For the text-containing cell, return its midpoint in [X, Y] coordinate format. 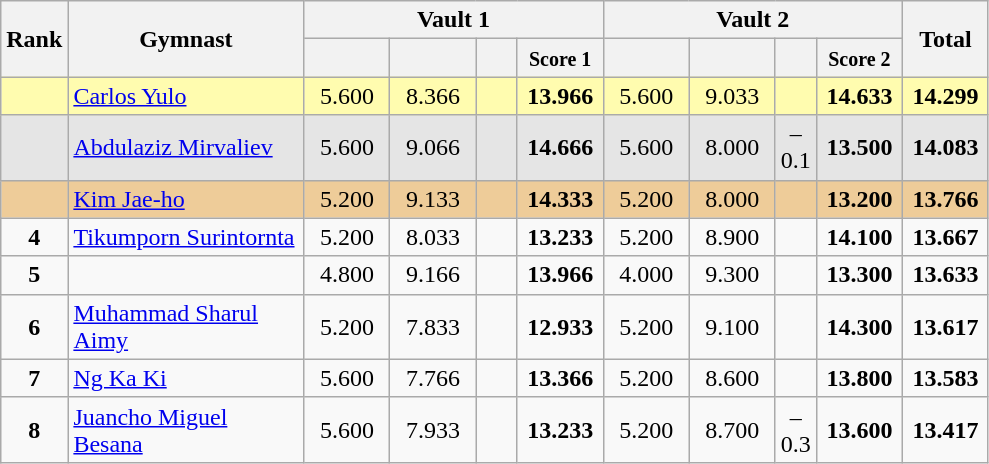
Kim Jae-ho [186, 199]
8 [34, 430]
8.900 [732, 237]
Gymnast [186, 39]
9.300 [732, 275]
13.766 [945, 199]
Ng Ka Ki [186, 378]
–0.1 [796, 148]
9.100 [732, 326]
13.366 [560, 378]
Total [945, 39]
13.417 [945, 430]
14.333 [560, 199]
13.583 [945, 378]
13.300 [859, 275]
4 [34, 237]
7.766 [433, 378]
13.800 [859, 378]
Abdulaziz Mirvaliev [186, 148]
9.066 [433, 148]
8.033 [433, 237]
9.166 [433, 275]
Vault 2 [752, 20]
7.933 [433, 430]
8.700 [732, 430]
9.033 [732, 96]
14.666 [560, 148]
8.366 [433, 96]
14.633 [859, 96]
7.833 [433, 326]
13.600 [859, 430]
Tikumporn Surintornta [186, 237]
–0.3 [796, 430]
8.600 [732, 378]
5 [34, 275]
14.299 [945, 96]
Carlos Yulo [186, 96]
14.100 [859, 237]
4.800 [347, 275]
6 [34, 326]
4.000 [646, 275]
Score 2 [859, 58]
9.133 [433, 199]
13.667 [945, 237]
13.617 [945, 326]
Muhammad Sharul Aimy [186, 326]
13.200 [859, 199]
7 [34, 378]
13.633 [945, 275]
12.933 [560, 326]
14.300 [859, 326]
Juancho Miguel Besana [186, 430]
13.500 [859, 148]
Vault 1 [454, 20]
Rank [34, 39]
Score 1 [560, 58]
14.083 [945, 148]
